Capture the cell that displays the provided text and extract its (X, Y) central coordinate. 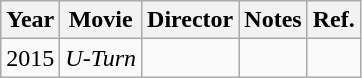
2015 (30, 58)
Movie (101, 20)
Ref. (334, 20)
Notes (273, 20)
U-Turn (101, 58)
Director (190, 20)
Year (30, 20)
